Search for the cell housing the specified text and yield its (X, Y) center coordinate. 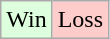
Win (26, 20)
Loss (80, 20)
